Detect which cell encompasses the target text, then output its (x, y) center coordinate. 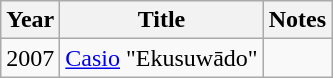
Title (162, 20)
Notes (297, 20)
2007 (30, 58)
Casio "Ekusuwādo" (162, 58)
Year (30, 20)
